Scan for the cell matching the given text and deliver its (x, y) coordinate at center. 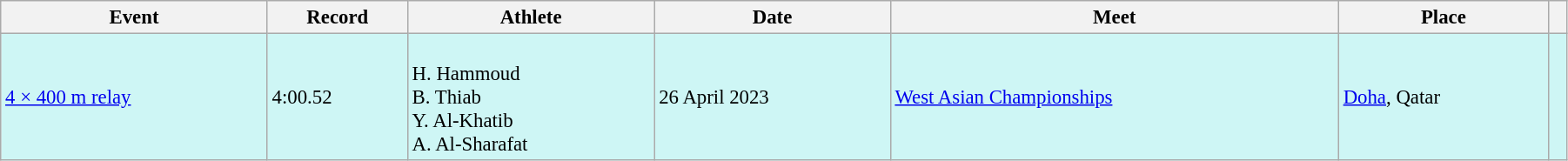
Date (773, 17)
Doha, Qatar (1443, 97)
26 April 2023 (773, 97)
Record (338, 17)
Athlete (531, 17)
Meet (1114, 17)
H. HammoudB. ThiabY. Al-KhatibA. Al-Sharafat (531, 97)
4 × 400 m relay (134, 97)
West Asian Championships (1114, 97)
Place (1443, 17)
4:00.52 (338, 97)
Event (134, 17)
